Determine the (x, y) coordinate at the center of the cell enclosing the given text.  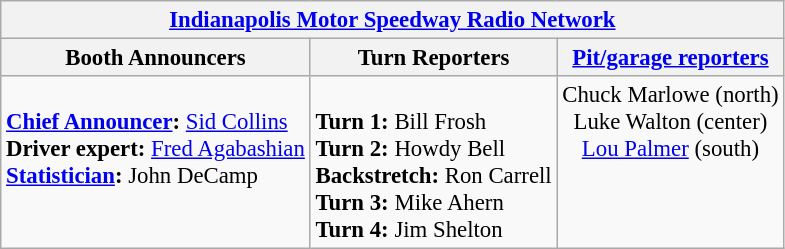
Chief Announcer: Sid Collins Driver expert: Fred Agabashian Statistician: John DeCamp (156, 162)
Chuck Marlowe (north)Luke Walton (center)Lou Palmer (south) (670, 162)
Turn 1: Bill Frosh Turn 2: Howdy Bell Backstretch: Ron Carrell Turn 3: Mike Ahern Turn 4: Jim Shelton (434, 162)
Turn Reporters (434, 58)
Indianapolis Motor Speedway Radio Network (392, 20)
Pit/garage reporters (670, 58)
Booth Announcers (156, 58)
